Locate the cell with the specified text and output its (x, y) center coordinate. 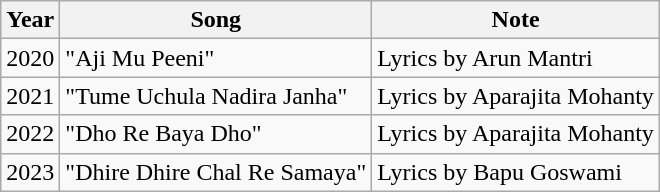
"Tume Uchula Nadira Janha" (216, 96)
2021 (30, 96)
2020 (30, 58)
Lyrics by Bapu Goswami (516, 172)
Note (516, 20)
Lyrics by Arun Mantri (516, 58)
"Aji Mu Peeni" (216, 58)
2023 (30, 172)
Year (30, 20)
Song (216, 20)
"Dhire Dhire Chal Re Samaya" (216, 172)
"Dho Re Baya Dho" (216, 134)
2022 (30, 134)
